Scan for the cell matching the given text and deliver its (X, Y) coordinate at center. 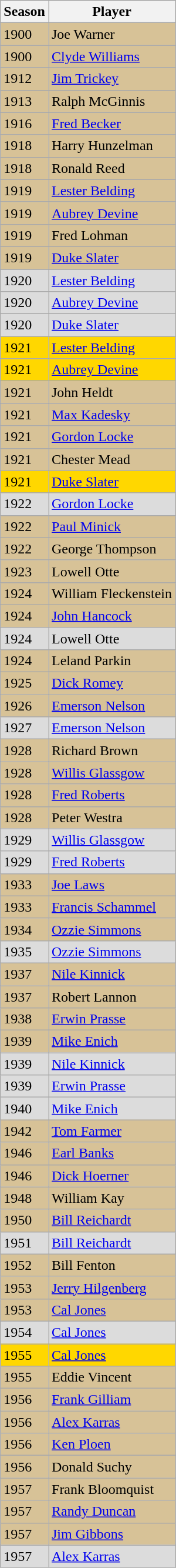
1950 (25, 1220)
Jerry Hilgenberg (111, 1287)
Fred Lohman (111, 235)
1913 (25, 101)
Robert Lannon (111, 997)
Ralph McGinnis (111, 101)
Chester Mead (111, 459)
Bill Fenton (111, 1265)
Frank Gilliam (111, 1400)
Tom Farmer (111, 1131)
Leland Parkin (111, 661)
Eddie Vincent (111, 1377)
1925 (25, 683)
Jim Trickey (111, 79)
Paul Minick (111, 526)
1940 (25, 1109)
1912 (25, 79)
1942 (25, 1131)
1934 (25, 929)
Frank Bloomquist (111, 1489)
1954 (25, 1332)
Earl Banks (111, 1153)
1938 (25, 1019)
John Hancock (111, 616)
Season (25, 12)
Ken Ploen (111, 1444)
John Heldt (111, 392)
Fred Becker (111, 124)
Richard Brown (111, 750)
Dick Hoerner (111, 1176)
Ronald Reed (111, 168)
Joe Warner (111, 34)
1935 (25, 952)
Jim Gibbons (111, 1534)
1948 (25, 1198)
1927 (25, 728)
1926 (25, 706)
Harry Hunzelman (111, 146)
Donald Suchy (111, 1467)
1923 (25, 571)
Clyde Williams (111, 56)
Francis Schammel (111, 907)
Dick Romey (111, 683)
Joe Laws (111, 885)
1916 (25, 124)
Peter Westra (111, 818)
1952 (25, 1265)
William Fleckenstein (111, 593)
William Kay (111, 1198)
1951 (25, 1243)
Randy Duncan (111, 1512)
Max Kadesky (111, 415)
George Thompson (111, 549)
Player (111, 12)
